From the cell containing the given text, extract its center point as [X, Y] coordinate. 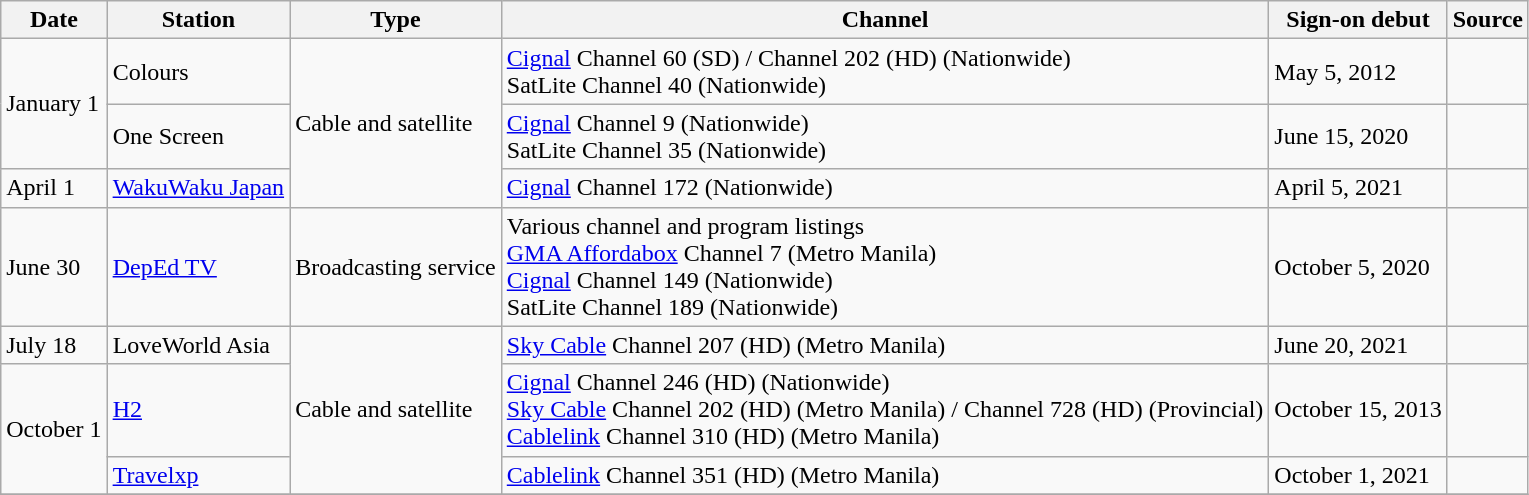
One Screen [198, 136]
October 1, 2021 [1358, 475]
Channel [885, 20]
Type [396, 20]
October 1 [54, 429]
Travelxp [198, 475]
DepEd TV [198, 266]
Cignal Channel 60 (SD) / Channel 202 (HD) (Nationwide)SatLite Channel 40 (Nationwide) [885, 72]
October 5, 2020 [1358, 266]
Cignal Channel 9 (Nationwide)SatLite Channel 35 (Nationwide) [885, 136]
June 30 [54, 266]
Date [54, 20]
LoveWorld Asia [198, 345]
Cignal Channel 172 (Nationwide) [885, 188]
Cablelink Channel 351 (HD) (Metro Manila) [885, 475]
Sky Cable Channel 207 (HD) (Metro Manila) [885, 345]
Station [198, 20]
Source [1488, 20]
Sign-on debut [1358, 20]
April 1 [54, 188]
Colours [198, 72]
April 5, 2021 [1358, 188]
Broadcasting service [396, 266]
H2 [198, 410]
May 5, 2012 [1358, 72]
June 15, 2020 [1358, 136]
Various channel and program listingsGMA Affordabox Channel 7 (Metro Manila)Cignal Channel 149 (Nationwide)SatLite Channel 189 (Nationwide) [885, 266]
June 20, 2021 [1358, 345]
January 1 [54, 104]
WakuWaku Japan [198, 188]
July 18 [54, 345]
October 15, 2013 [1358, 410]
